Return [X, Y] of the center of cell containing provided text 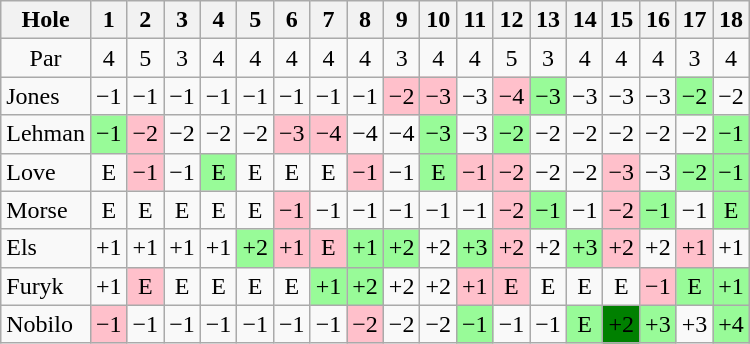
8 [366, 20]
Lehman [46, 134]
17 [694, 20]
+4 [732, 324]
16 [658, 20]
12 [512, 20]
2 [146, 20]
9 [402, 20]
13 [548, 20]
7 [328, 20]
Hole [46, 20]
15 [622, 20]
Morse [46, 210]
Jones [46, 96]
Nobilo [46, 324]
11 [476, 20]
Par [46, 58]
6 [292, 20]
10 [438, 20]
Love [46, 172]
1 [108, 20]
14 [584, 20]
Els [46, 248]
Furyk [46, 286]
18 [732, 20]
